Provide the [X, Y] coordinate of the cell's center where the given text is located.  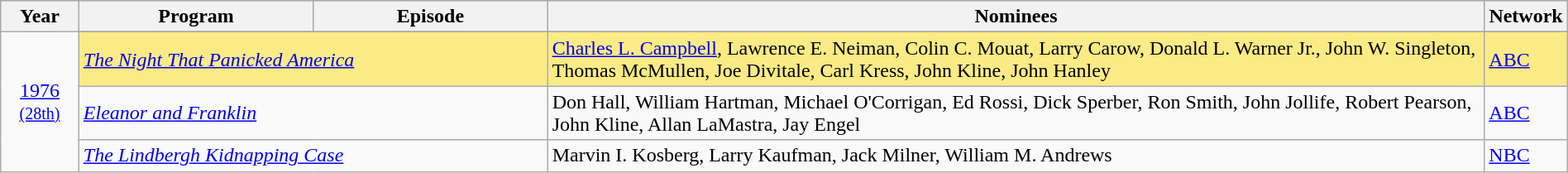
Marvin I. Kosberg, Larry Kaufman, Jack Milner, William M. Andrews [1016, 156]
Nominees [1016, 17]
Network [1526, 17]
NBC [1526, 156]
Eleanor and Franklin [313, 113]
1976(28th) [40, 102]
Episode [430, 17]
Year [40, 17]
The Lindbergh Kidnapping Case [313, 156]
The Night That Panicked America [313, 60]
Don Hall, William Hartman, Michael O'Corrigan, Ed Rossi, Dick Sperber, Ron Smith, John Jollife, Robert Pearson, John Kline, Allan LaMastra, Jay Engel [1016, 113]
Program [195, 17]
